Find where the given text appears and provide that cell's center as [X, Y] coordinate. 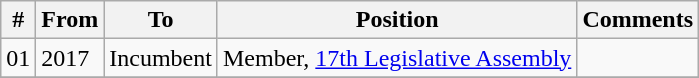
Comments [638, 20]
To [161, 20]
Incumbent [161, 58]
Position [396, 20]
Member, 17th Legislative Assembly [396, 58]
# [18, 20]
2017 [70, 58]
From [70, 20]
01 [18, 58]
